Search for the cell housing the specified text and yield its (X, Y) center coordinate. 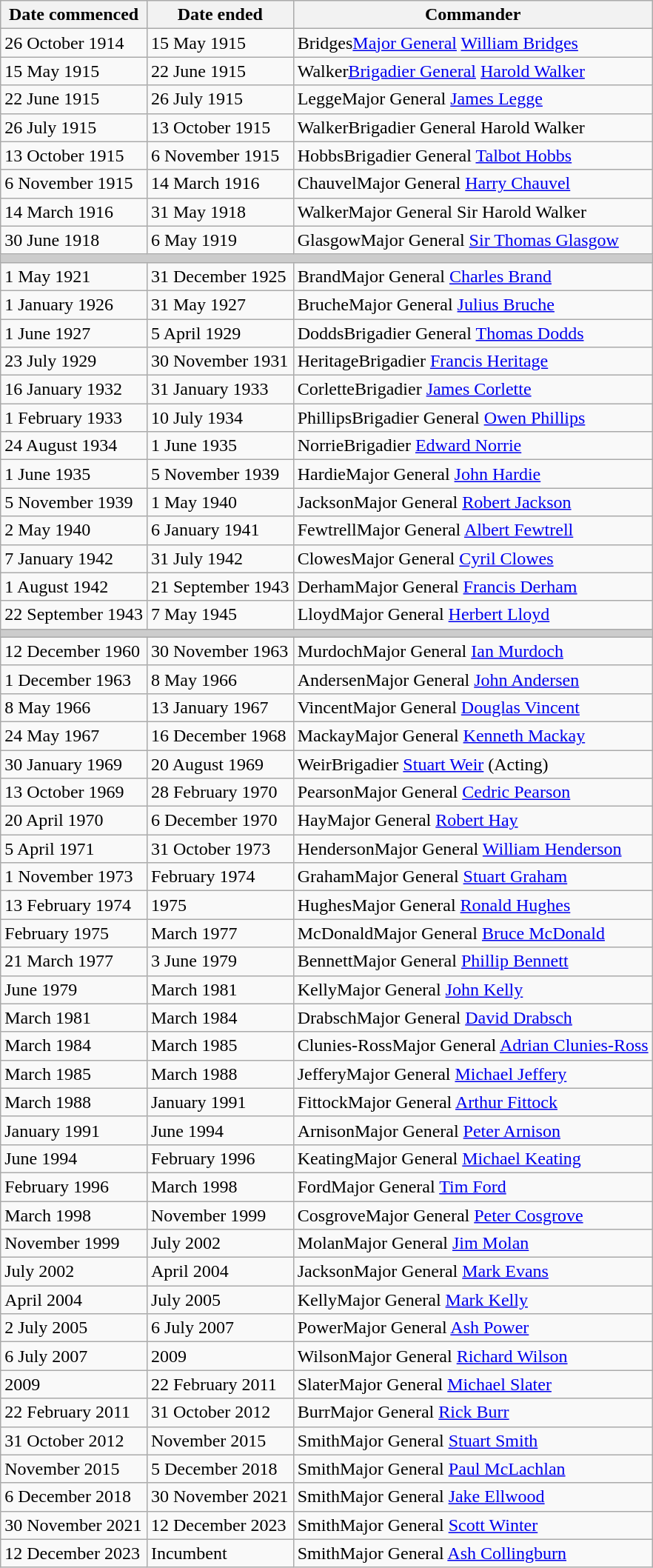
ArnisonMajor General Peter Arnison (472, 1130)
HobbsBrigadier General Talbot Hobbs (472, 156)
PhillipsBrigadier General Owen Phillips (472, 418)
SmithMajor General Ash Collingburn (472, 1553)
13 February 1974 (74, 905)
BrucheMajor General Julius Bruche (472, 304)
WalkerMajor General Sir Harold Walker (472, 212)
21 September 1943 (220, 587)
26 October 1914 (74, 43)
KellyMajor General John Kelly (472, 990)
SmithMajor General Scott Winter (472, 1525)
SmithMajor General Jake Ellwood (472, 1497)
JacksonMajor General Mark Evans (472, 1272)
1 May 1921 (74, 276)
BurrMajor General Rick Burr (472, 1412)
7 May 1945 (220, 615)
20 April 1970 (74, 821)
MolanMajor General Jim Molan (472, 1244)
BrandMajor General Charles Brand (472, 276)
10 July 1934 (220, 418)
5 April 1971 (74, 849)
PowerMajor General Ash Power (472, 1328)
McDonaldMajor General Bruce McDonald (472, 933)
GrahamMajor General Stuart Graham (472, 877)
13 October 1969 (74, 793)
HendersonMajor General William Henderson (472, 849)
ChauvelMajor General Harry Chauvel (472, 184)
16 December 1968 (220, 735)
31 December 1925 (220, 276)
DerhamMajor General Francis Derham (472, 587)
March 1977 (220, 933)
1 January 1926 (74, 304)
BennettMajor General Phillip Bennett (472, 961)
HughesMajor General Ronald Hughes (472, 905)
5 April 1929 (220, 333)
HeritageBrigadier Francis Heritage (472, 361)
1975 (220, 905)
July 2005 (220, 1300)
1 February 1933 (74, 418)
6 December 1970 (220, 821)
1 December 1963 (74, 679)
6 May 1919 (220, 240)
20 August 1969 (220, 764)
31 May 1927 (220, 304)
31 January 1933 (220, 390)
1 May 1940 (220, 502)
HardieMajor General John Hardie (472, 474)
2 May 1940 (74, 530)
Commander (472, 15)
31 October 1973 (220, 849)
ClowesMajor General Cyril Clowes (472, 558)
31 July 1942 (220, 558)
WeirBrigadier Stuart Weir (Acting) (472, 764)
JefferyMajor General Michael Jeffery (472, 1074)
HayMajor General Robert Hay (472, 821)
MurdochMajor General Ian Murdoch (472, 651)
2 July 2005 (74, 1328)
KellyMajor General Mark Kelly (472, 1300)
24 August 1934 (74, 446)
Date ended (220, 15)
Date commenced (74, 15)
23 July 1929 (74, 361)
16 January 1932 (74, 390)
CorletteBrigadier James Corlette (472, 390)
AndersenMajor General John Andersen (472, 679)
February 1974 (220, 877)
GlasgowMajor General Sir Thomas Glasgow (472, 240)
MackayMajor General Kenneth Mackay (472, 735)
LeggeMajor General James Legge (472, 99)
12 December 1960 (74, 651)
7 January 1942 (74, 558)
30 November 1963 (220, 651)
VincentMajor General Douglas Vincent (472, 707)
6 January 1941 (220, 530)
JacksonMajor General Robert Jackson (472, 502)
KeatingMajor General Michael Keating (472, 1158)
3 June 1979 (220, 961)
LloydMajor General Herbert Lloyd (472, 615)
30 January 1969 (74, 764)
6 December 2018 (74, 1497)
PearsonMajor General Cedric Pearson (472, 793)
FittockMajor General Arthur Fittock (472, 1102)
WilsonMajor General Richard Wilson (472, 1356)
CosgroveMajor General Peter Cosgrove (472, 1215)
FewtrellMajor General Albert Fewtrell (472, 530)
SmithMajor General Paul McLachlan (472, 1469)
NorrieBrigadier Edward Norrie (472, 446)
February 1975 (74, 933)
FordMajor General Tim Ford (472, 1187)
1 November 1973 (74, 877)
21 March 1977 (74, 961)
SlaterMajor General Michael Slater (472, 1384)
1 August 1942 (74, 587)
30 November 1931 (220, 361)
DoddsBrigadier General Thomas Dodds (472, 333)
1 June 1927 (74, 333)
31 May 1918 (220, 212)
DrabschMajor General David Drabsch (472, 1018)
28 February 1970 (220, 793)
30 June 1918 (74, 240)
Incumbent (220, 1553)
Clunies-RossMajor General Adrian Clunies-Ross (472, 1046)
SmithMajor General Stuart Smith (472, 1441)
13 January 1967 (220, 707)
BridgesMajor General William Bridges (472, 43)
22 September 1943 (74, 615)
24 May 1967 (74, 735)
5 December 2018 (220, 1469)
June 1979 (74, 990)
